Determine the (X, Y) coordinate at the center of the cell enclosing the given text.  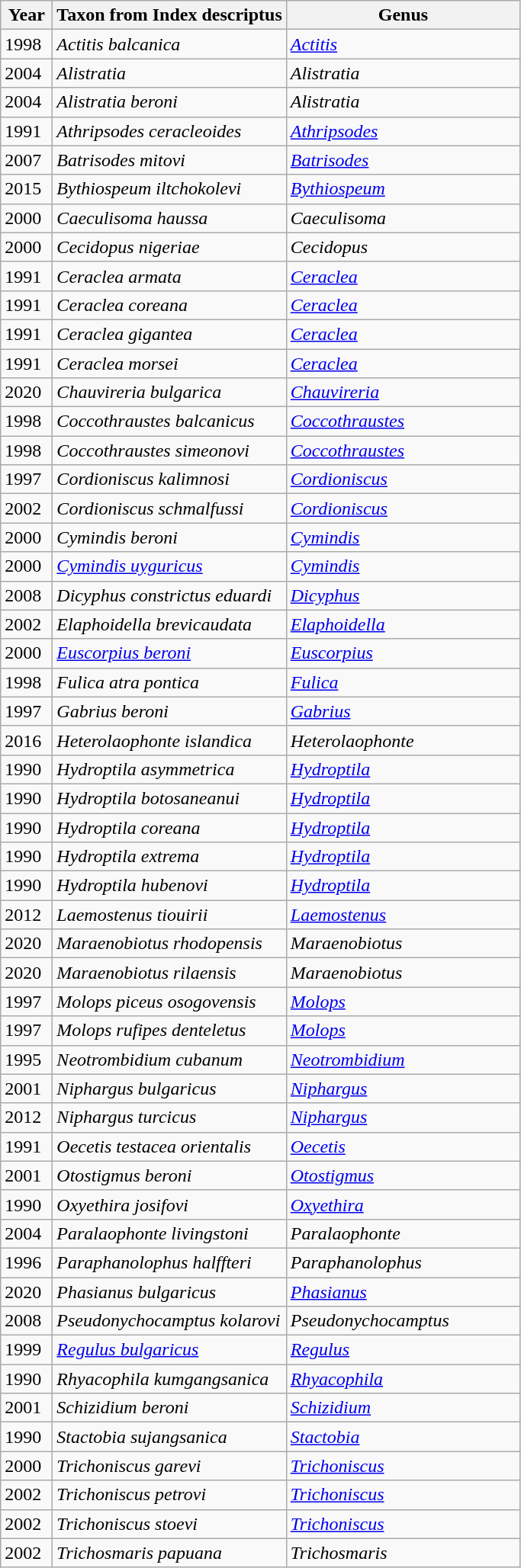
2015 (27, 189)
Oxyethira josifovi (169, 1204)
Gabrius beroni (169, 711)
Maraenobiotus rhodopensis (169, 944)
Caeculisoma haussa (169, 218)
Oecetis (403, 1146)
Cecidopus nigeriae (169, 247)
Regulus (403, 1350)
Hydroptila asymmetrica (169, 769)
Niphargus bulgaricus (169, 1089)
Athripsodes (403, 131)
Otostigmus beroni (169, 1175)
Trichosmaris papuana (169, 1553)
Maraenobiotus rilaensis (169, 973)
Hydroptila botosaneanui (169, 798)
2007 (27, 160)
Trichosmaris (403, 1553)
Stactobia sujangsanica (169, 1437)
Oecetis testacea orientalis (169, 1146)
Phasianus (403, 1292)
Trichoniscus garevi (169, 1466)
Actitis balcanica (169, 44)
Chauvireria (403, 393)
Batrisodes (403, 160)
Regulus bulgaricus (169, 1350)
Caeculisoma (403, 218)
1996 (27, 1262)
Euscorpius (403, 653)
Elaphoidella (403, 624)
Hydroptila extrema (169, 857)
Neotrombidium (403, 1060)
Pseudonychocamptus (403, 1321)
Batrisodes mitovi (169, 160)
Trichoniscus stoevi (169, 1524)
Laemostenus (403, 915)
Hydroptila hubenovi (169, 886)
Actitis (403, 44)
Pseudonychocamptus kolarovi (169, 1321)
Phasianus bulgaricus (169, 1292)
Euscorpius beroni (169, 653)
2016 (27, 740)
Rhyacophila (403, 1379)
Ceraclea coreana (169, 305)
Paralaophonte livingstoni (169, 1233)
Genus (403, 15)
Molops piceus osogovensis (169, 1002)
Niphargus turcicus (169, 1117)
Taxon from Index descriptus (169, 15)
Fulica atra pontica (169, 682)
Cecidopus (403, 247)
Rhyacophila kumgangsanica (169, 1379)
Cymindis beroni (169, 537)
Heterolaophonte (403, 740)
Dicyphus (403, 595)
Coccothraustes balcanicus (169, 422)
Heterolaophonte islandica (169, 740)
Bythiospeum iltchokolevi (169, 189)
Hydroptila coreana (169, 827)
Coccothraustes simeonovi (169, 451)
Gabrius (403, 711)
1995 (27, 1060)
Cymindis uyguricus (169, 566)
Otostigmus (403, 1175)
Oxyethira (403, 1204)
Paralaophonte (403, 1233)
Ceraclea morsei (169, 364)
Bythiospeum (403, 189)
1999 (27, 1350)
Laemostenus tiouirii (169, 915)
Paraphanolophus (403, 1262)
Paraphanolophus halffteri (169, 1262)
Elaphoidella brevicaudata (169, 624)
Schizidium beroni (169, 1408)
Stactobia (403, 1437)
Chauvireria bulgarica (169, 393)
Cordioniscus kalimnosi (169, 479)
Cordioniscus schmalfussi (169, 508)
Dicyphus constrictus eduardi (169, 595)
Alistratia beroni (169, 102)
Ceraclea gigantea (169, 334)
Year (27, 15)
Schizidium (403, 1408)
Fulica (403, 682)
Athripsodes ceracleoides (169, 131)
Molops rufipes denteletus (169, 1031)
Neotrombidium cubanum (169, 1060)
Ceraclea armata (169, 276)
Trichoniscus petrovi (169, 1495)
